Determine the (x, y) coordinate at the center of the cell enclosing the given text.  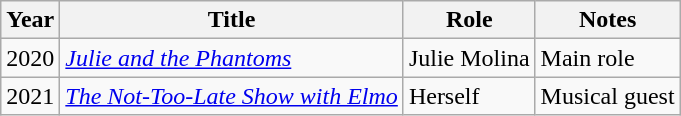
Julie and the Phantoms (232, 58)
Herself (469, 96)
Title (232, 20)
2021 (30, 96)
Main role (608, 58)
Musical guest (608, 96)
Julie Molina (469, 58)
The Not-Too-Late Show with Elmo (232, 96)
2020 (30, 58)
Notes (608, 20)
Role (469, 20)
Year (30, 20)
